Scan for the cell matching the given text and deliver its (X, Y) coordinate at center. 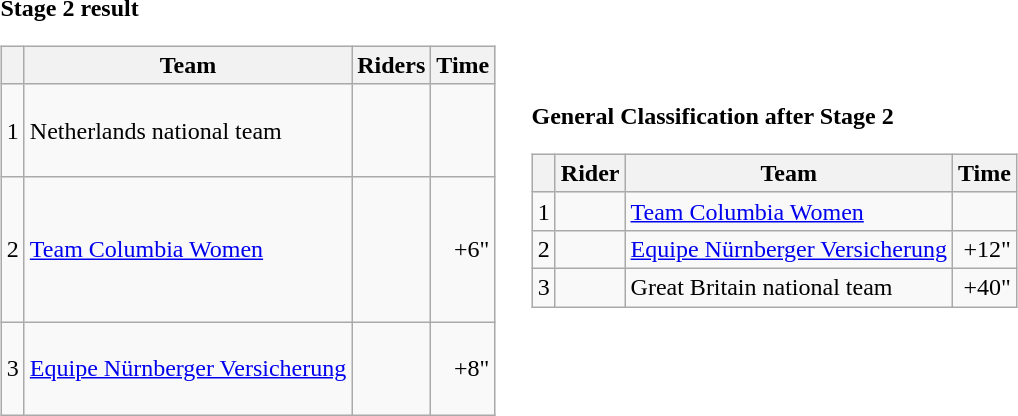
+40" (984, 287)
Netherlands national team (188, 130)
Rider (590, 173)
+12" (984, 249)
Great Britain national team (788, 287)
Riders (392, 65)
+6" (463, 249)
+8" (463, 368)
